Output the (x, y) coordinate of the center of the cell containing the given text.  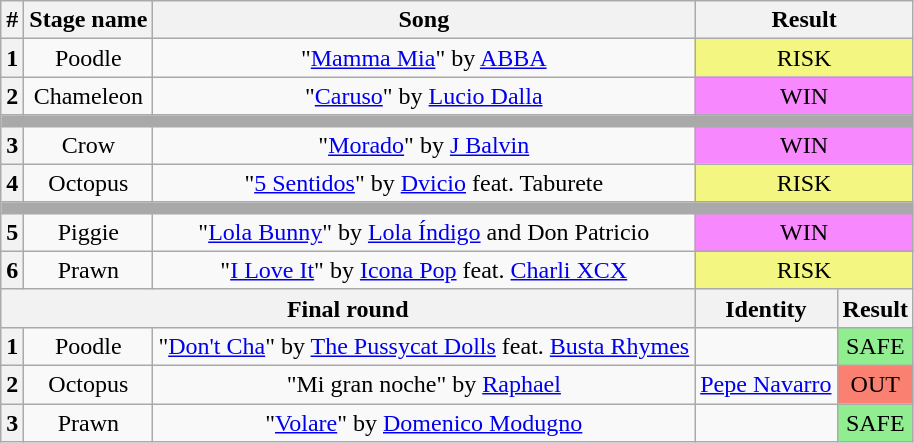
"Lola Bunny" by Lola Índigo and Don Patricio (424, 232)
5 (12, 232)
Crow (88, 145)
Chameleon (88, 96)
Song (424, 20)
Piggie (88, 232)
"Morado" by J Balvin (424, 145)
"Volare" by Domenico Modugno (424, 423)
"Caruso" by Lucio Dalla (424, 96)
"Mamma Mia" by ABBA (424, 58)
# (12, 20)
OUT (875, 384)
4 (12, 183)
Final round (348, 308)
"Don't Cha" by The Pussycat Dolls feat. Busta Rhymes (424, 346)
"I Love It" by Icona Pop feat. Charli XCX (424, 270)
"Mi gran noche" by Raphael (424, 384)
6 (12, 270)
"5 Sentidos" by Dvicio feat. Taburete (424, 183)
Identity (766, 308)
Pepe Navarro (766, 384)
Stage name (88, 20)
